Return the [x, y] coordinate for the center point of the cell that contains the specified text.  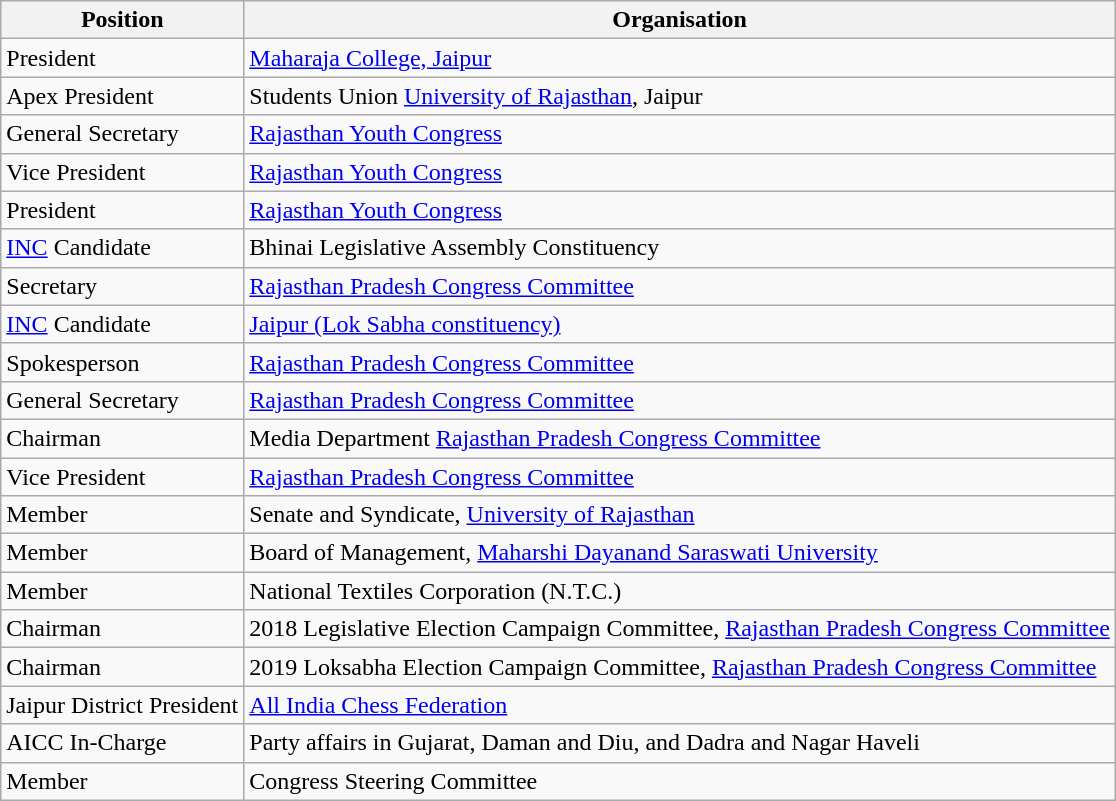
All India Chess Federation [680, 705]
Media Department Rajasthan Pradesh Congress Committee [680, 438]
Spokesperson [122, 362]
Secretary [122, 286]
Jaipur (Lok Sabha constituency) [680, 324]
Senate and Syndicate, University of Rajasthan [680, 515]
Party affairs in Gujarat, Daman and Diu, and Dadra and Nagar Haveli [680, 743]
National Textiles Corporation (N.T.C.) [680, 591]
Board of Management, Maharshi Dayanand Saraswati University [680, 553]
Bhinai Legislative Assembly Constituency [680, 248]
Position [122, 20]
Congress Steering Committee [680, 781]
Jaipur District President [122, 705]
Students Union University of Rajasthan, Jaipur [680, 96]
2018 Legislative Election Campaign Committee, Rajasthan Pradesh Congress Committee [680, 629]
AICC In-Charge [122, 743]
Organisation [680, 20]
Maharaja College, Jaipur [680, 58]
2019 Loksabha Election Campaign Committee, Rajasthan Pradesh Congress Committee [680, 667]
Apex President [122, 96]
